Return the (x, y) coordinate for the center point of the cell that contains the specified text.  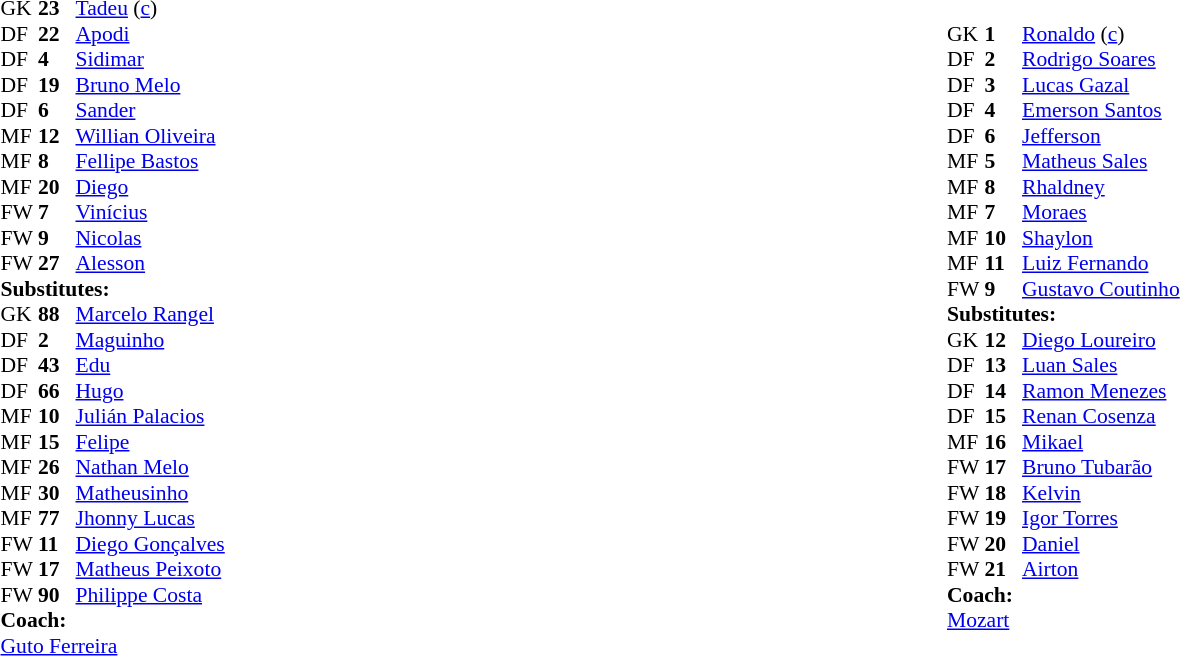
21 (1003, 569)
Matheusinho (150, 493)
43 (57, 365)
Bruno Melo (150, 85)
30 (57, 493)
Rodrigo Soares (1101, 59)
66 (57, 391)
5 (1003, 161)
Ronaldo (c) (1101, 34)
Fellipe Bastos (150, 161)
Philippe Costa (150, 595)
Alesson (150, 263)
Maguinho (150, 340)
Diego (150, 187)
Jhonny Lucas (150, 519)
Gustavo Coutinho (1101, 289)
Felipe (150, 442)
Shaylon (1101, 238)
Matheus Peixoto (150, 569)
Rhaldney (1101, 187)
Nathan Melo (150, 467)
Sander (150, 111)
88 (57, 315)
Matheus Sales (1101, 161)
77 (57, 519)
Nicolas (150, 238)
Hugo (150, 391)
Mikael (1101, 442)
18 (1003, 493)
14 (1003, 391)
90 (57, 595)
Renan Cosenza (1101, 417)
Igor Torres (1101, 519)
16 (1003, 442)
Sidimar (150, 59)
1 (1003, 34)
Bruno Tubarão (1101, 467)
27 (57, 263)
3 (1003, 85)
Jefferson (1101, 136)
Edu (150, 365)
26 (57, 467)
Julián Palacios (150, 417)
Marcelo Rangel (150, 315)
Vinícius (150, 213)
Willian Oliveira (150, 136)
Luan Sales (1101, 365)
22 (57, 34)
Airton (1101, 569)
Moraes (1101, 213)
Apodi (150, 34)
Daniel (1101, 544)
Diego Gonçalves (150, 544)
Diego Loureiro (1101, 340)
Emerson Santos (1101, 111)
Lucas Gazal (1101, 85)
Luiz Fernando (1101, 263)
Mozart (1064, 621)
Ramon Menezes (1101, 391)
13 (1003, 365)
Kelvin (1101, 493)
